Find where the given text appears and provide that cell's center as [x, y] coordinate. 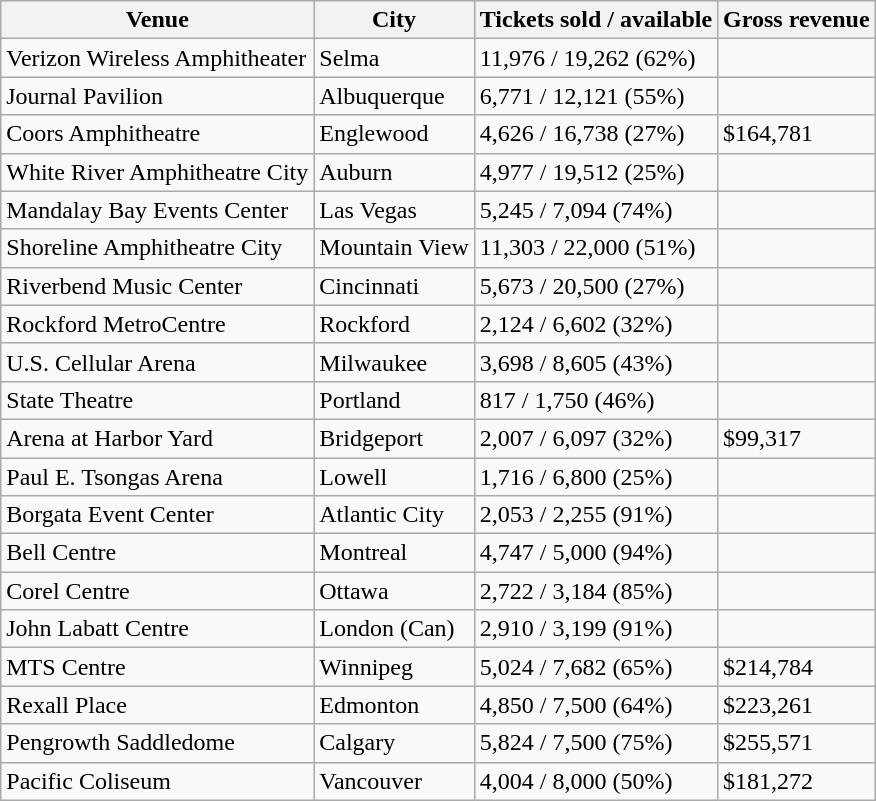
11,976 / 19,262 (62%) [596, 58]
Rexall Place [158, 705]
2,722 / 3,184 (85%) [596, 591]
2,053 / 2,255 (91%) [596, 515]
Portland [394, 400]
MTS Centre [158, 667]
$99,317 [797, 438]
5,673 / 20,500 (27%) [596, 286]
Vancouver [394, 781]
4,977 / 19,512 (25%) [596, 172]
Tickets sold / available [596, 20]
Milwaukee [394, 362]
4,004 / 8,000 (50%) [596, 781]
Corel Centre [158, 591]
Albuquerque [394, 96]
2,910 / 3,199 (91%) [596, 629]
2,124 / 6,602 (32%) [596, 324]
Riverbend Music Center [158, 286]
11,303 / 22,000 (51%) [596, 248]
$164,781 [797, 134]
State Theatre [158, 400]
Journal Pavilion [158, 96]
4,626 / 16,738 (27%) [596, 134]
White River Amphitheatre City [158, 172]
Venue [158, 20]
Las Vegas [394, 210]
Gross revenue [797, 20]
Pengrowth Saddledome [158, 743]
5,245 / 7,094 (74%) [596, 210]
Borgata Event Center [158, 515]
2,007 / 6,097 (32%) [596, 438]
Englewood [394, 134]
Montreal [394, 553]
$214,784 [797, 667]
5,024 / 7,682 (65%) [596, 667]
Calgary [394, 743]
$255,571 [797, 743]
Selma [394, 58]
5,824 / 7,500 (75%) [596, 743]
City [394, 20]
Coors Amphitheatre [158, 134]
Pacific Coliseum [158, 781]
Ottawa [394, 591]
London (Can) [394, 629]
Winnipeg [394, 667]
Cincinnati [394, 286]
Bridgeport [394, 438]
U.S. Cellular Arena [158, 362]
Mandalay Bay Events Center [158, 210]
1,716 / 6,800 (25%) [596, 477]
Edmonton [394, 705]
Bell Centre [158, 553]
Rockford MetroCentre [158, 324]
3,698 / 8,605 (43%) [596, 362]
4,850 / 7,500 (64%) [596, 705]
Mountain View [394, 248]
Auburn [394, 172]
Atlantic City [394, 515]
Shoreline Amphitheatre City [158, 248]
Verizon Wireless Amphitheater [158, 58]
Rockford [394, 324]
John Labatt Centre [158, 629]
$223,261 [797, 705]
$181,272 [797, 781]
Lowell [394, 477]
6,771 / 12,121 (55%) [596, 96]
Arena at Harbor Yard [158, 438]
4,747 / 5,000 (94%) [596, 553]
817 / 1,750 (46%) [596, 400]
Paul E. Tsongas Arena [158, 477]
